Find where the given text appears and provide that cell's center as [X, Y] coordinate. 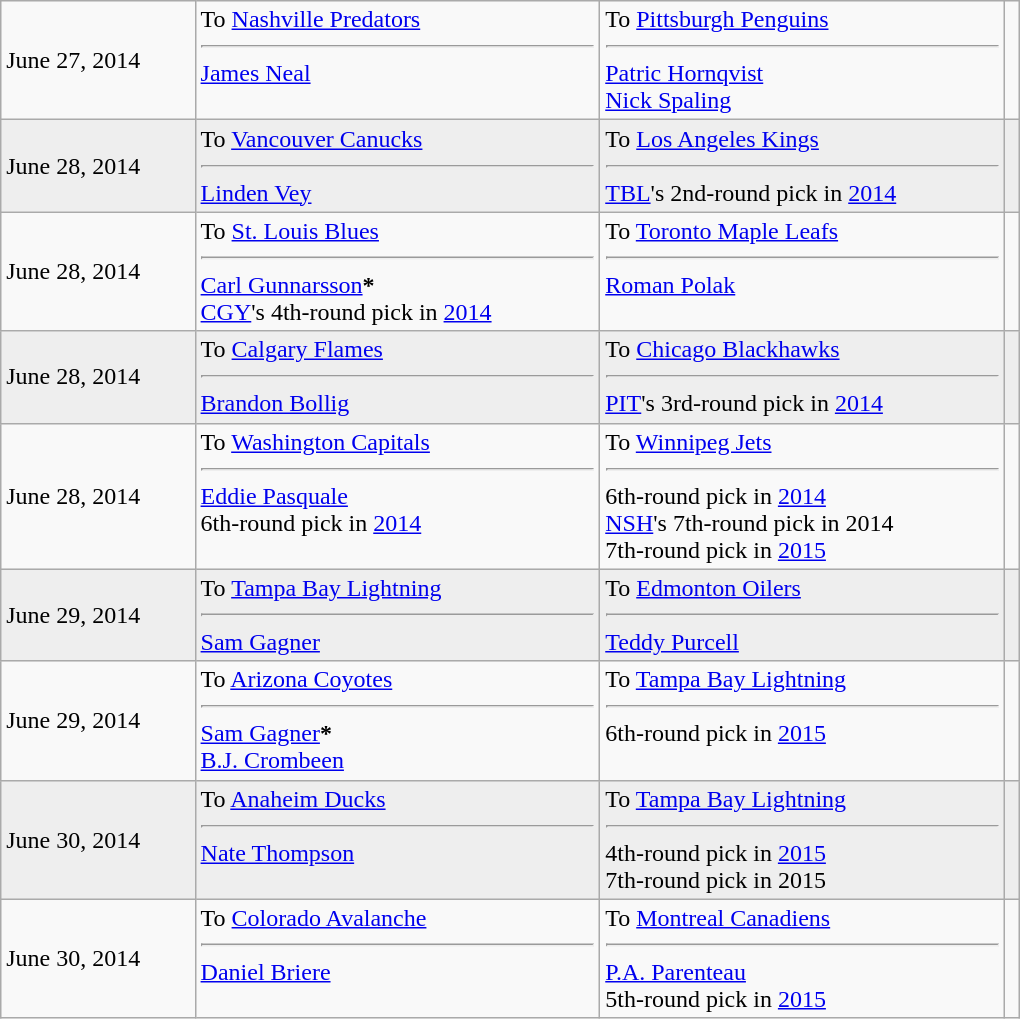
June 27, 2014 [98, 60]
To Tampa Bay Lightning4th-round pick in 20157th-round pick in 2015 [802, 840]
To Tampa Bay LightningSam Gagner [398, 615]
To Nashville PredatorsJames Neal [398, 60]
To Calgary FlamesBrandon Bollig [398, 377]
To Washington CapitalsEddie Pasquale6th-round pick in 2014 [398, 496]
To Toronto Maple LeafsRoman Polak [802, 272]
To Tampa Bay Lightning6th-round pick in 2015 [802, 720]
To St. Louis BluesCarl Gunnarsson*CGY's 4th-round pick in 2014 [398, 272]
To Anaheim DucksNate Thompson [398, 840]
To Chicago BlackhawksPIT's 3rd-round pick in 2014 [802, 377]
To Vancouver CanucksLinden Vey [398, 166]
To Arizona CoyotesSam Gagner*B.J. Crombeen [398, 720]
To Winnipeg Jets6th-round pick in 2014NSH's 7th-round pick in 20147th-round pick in 2015 [802, 496]
To Los Angeles KingsTBL's 2nd-round pick in 2014 [802, 166]
To Edmonton OilersTeddy Purcell [802, 615]
To Pittsburgh PenguinsPatric HornqvistNick Spaling [802, 60]
To Colorado AvalancheDaniel Briere [398, 958]
To Montreal CanadiensP.A. Parenteau5th-round pick in 2015 [802, 958]
